Return the (x, y) coordinate for the center point of the cell that contains the specified text.  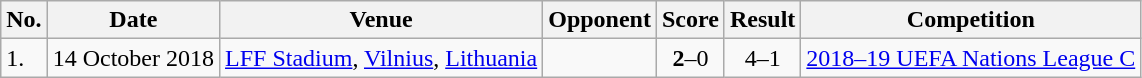
No. (24, 20)
2–0 (690, 58)
Venue (382, 20)
Score (690, 20)
14 October 2018 (133, 58)
Opponent (600, 20)
4–1 (762, 58)
LFF Stadium, Vilnius, Lithuania (382, 58)
2018–19 UEFA Nations League C (971, 58)
Result (762, 20)
Date (133, 20)
1. (24, 58)
Competition (971, 20)
